For the text-containing cell, return its midpoint in (X, Y) coordinate format. 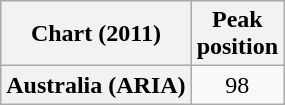
Peakposition (237, 34)
Chart (2011) (96, 34)
98 (237, 85)
Australia (ARIA) (96, 85)
